Detect which cell encompasses the target text, then output its [X, Y] center coordinate. 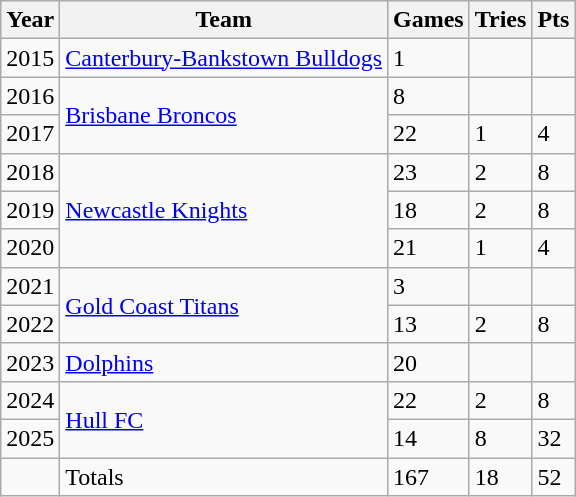
Canterbury-Bankstown Bulldogs [224, 58]
2016 [30, 96]
Year [30, 20]
14 [429, 438]
2023 [30, 362]
23 [429, 172]
2022 [30, 324]
3 [429, 286]
Games [429, 20]
Gold Coast Titans [224, 305]
2015 [30, 58]
21 [429, 248]
52 [554, 477]
2021 [30, 286]
20 [429, 362]
Newcastle Knights [224, 210]
2018 [30, 172]
Totals [224, 477]
Hull FC [224, 419]
Brisbane Broncos [224, 115]
Dolphins [224, 362]
2024 [30, 400]
13 [429, 324]
2020 [30, 248]
167 [429, 477]
2025 [30, 438]
32 [554, 438]
2017 [30, 134]
Team [224, 20]
2019 [30, 210]
Pts [554, 20]
Tries [500, 20]
